Identify which cell holds the provided text, then report its (X, Y) central coordinate. 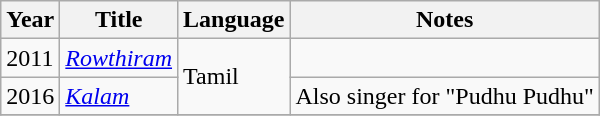
Kalam (119, 96)
Tamil (234, 77)
2016 (30, 96)
Rowthiram (119, 58)
Year (30, 20)
Language (234, 20)
Notes (444, 20)
Title (119, 20)
Also singer for "Pudhu Pudhu" (444, 96)
2011 (30, 58)
